For the text-containing cell, return its midpoint in [X, Y] coordinate format. 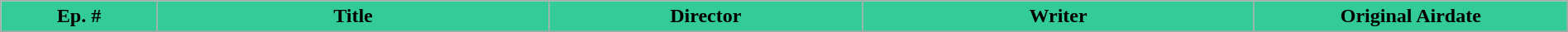
Original Airdate [1411, 16]
Ep. # [79, 16]
Writer [1059, 16]
Title [353, 16]
Director [706, 16]
